For the text-containing cell, return its midpoint in [X, Y] coordinate format. 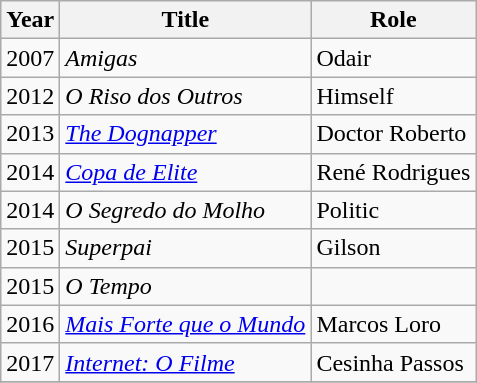
Mais Forte que o Mundo [186, 324]
Superpai [186, 248]
Role [394, 20]
2017 [30, 362]
Internet: O Filme [186, 362]
Odair [394, 58]
Amigas [186, 58]
2013 [30, 134]
2012 [30, 96]
2007 [30, 58]
O Segredo do Molho [186, 210]
O Tempo [186, 286]
Copa de Elite [186, 172]
Title [186, 20]
Marcos Loro [394, 324]
Cesinha Passos [394, 362]
Year [30, 20]
Gilson [394, 248]
The Dognapper [186, 134]
René Rodrigues [394, 172]
O Riso dos Outros [186, 96]
2016 [30, 324]
Doctor Roberto [394, 134]
Himself [394, 96]
Politic [394, 210]
